Determine the [x, y] coordinate at the center of the cell enclosing the given text.  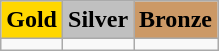
Bronze [176, 20]
Gold [32, 20]
Silver [98, 20]
